Determine the [X, Y] coordinate at the center of the cell enclosing the given text.  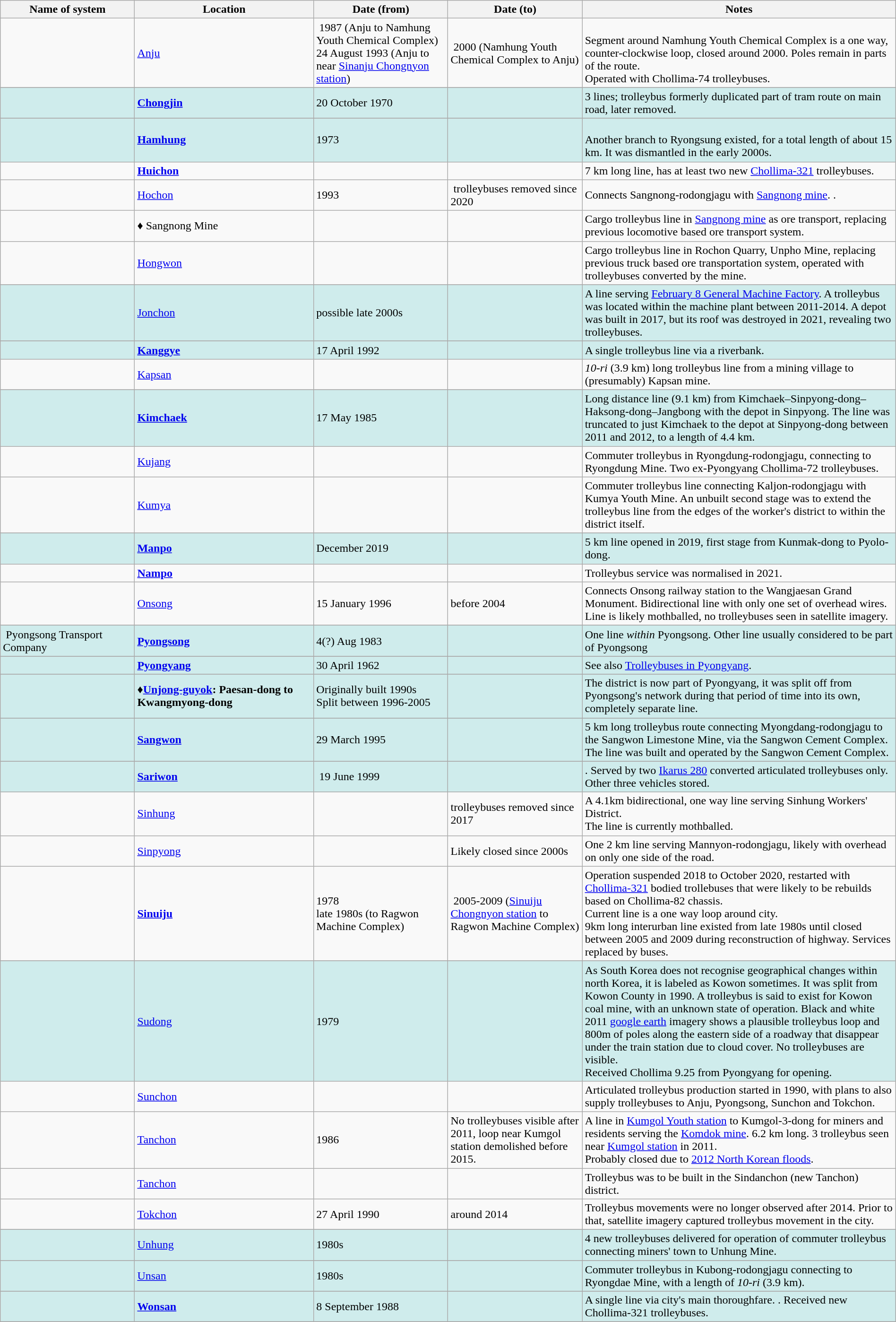
Jonchon [224, 313]
Chongjin [224, 103]
Nampo [224, 573]
Unhung [224, 1245]
27 April 1990 [381, 1214]
A single line via city's main thoroughfare. . Received new Chollima-321 trolleybuses. [739, 1307]
Manpo [224, 548]
Pyongsong [224, 641]
Hamhung [224, 140]
Originally built 1990sSplit between 1996-2005 [381, 696]
2005-2009 (Sinuiju Chongnyon station to Ragwon Machine Complex) [515, 913]
A single trolleybus line via a riverbank. [739, 350]
17 April 1992 [381, 350]
15 January 1996 [381, 604]
Likely closed since 2000s [515, 851]
Hochon [224, 195]
Huichon [224, 171]
Trolleybus was to be built in the Sindanchon (new Tanchon) district. [739, 1183]
Cargo trolleybus line in Sangnong mine as ore transport, replacing previous locomotive based ore transport system. [739, 226]
Trolleybus service was normalised in 2021. [739, 573]
Kujang [224, 461]
around 2014 [515, 1214]
2000 (Namhung Youth Chemical Complex to Anju) [515, 53]
Pyongyang [224, 665]
Sinpyong [224, 851]
♦ Sangnong Mine [224, 226]
The district is now part of Pyongyang, it was split off from Pyongsong's network during that period of time into its own, completely separate line. [739, 696]
possible late 2000s [381, 313]
No trolleybuses visible after 2011, loop near Kumgol station demolished before 2015. [515, 1139]
Sariwon [224, 776]
Sudong [224, 1021]
One 2 km line serving Mannyon-rodongjagu, likely with overhead on only one side of the road. [739, 851]
Kanggye [224, 350]
1987 (Anju to Namhung Youth Chemical Complex)24 August 1993 (Anju to near Sinanju Chongnyon station) [381, 53]
Date (to) [515, 9]
Commuter trolleybus in Kubong-rodongjagu connecting to Ryongdae Mine, with a length of 10-ri (3.9 km). [739, 1276]
One line within Pyongsong. Other line usually considered to be part of Pyongsong [739, 641]
8 September 1988 [381, 1307]
1979 [381, 1021]
Onsong [224, 604]
Unsan [224, 1276]
♦Unjong-guyok: Paesan-dong to Kwangmyong-dong [224, 696]
A 4.1km bidirectional, one way line serving Sinhung Workers' District.The line is currently mothballed. [739, 814]
Trolleybus movements were no longer observed after 2014. Prior to that, satellite imagery captured trolleybus movement in the city. [739, 1214]
5 km line opened in 2019, first stage from Kunmak-dong to Pyolo-dong. [739, 548]
Tokchon [224, 1214]
Name of system [68, 9]
Date (from) [381, 9]
before 2004 [515, 604]
1986 [381, 1139]
Sunchon [224, 1096]
Hongwon [224, 263]
Sangwon [224, 739]
. Served by two Ikarus 280 converted articulated trolleybuses only. Other three vehicles stored. [739, 776]
29 March 1995 [381, 739]
10-ri (3.9 km) long trolleybus line from a mining village to (presumably) Kapsan mine. [739, 374]
December 2019 [381, 548]
Another branch to Ryongsung existed, for a total length of about 15 km. It was dismantled in the early 2000s. [739, 140]
Connects Sangnong-rodongjagu with Sangnong mine. . [739, 195]
Sinuiju [224, 913]
1993 [381, 195]
4 new trolleybuses delivered for operation of commuter trolleybus connecting miners' town to Unhung Mine. [739, 1245]
trolleybuses removed since 2020 [515, 195]
19 June 1999 [381, 776]
Pyongsong Transport Company [68, 641]
4(?) Aug 1983 [381, 641]
Anju [224, 53]
30 April 1962 [381, 665]
Location [224, 9]
3 lines; trolleybus formerly duplicated part of tram route on main road, later removed. [739, 103]
Kimchaek [224, 418]
Notes [739, 9]
17 May 1985 [381, 418]
1973 [381, 140]
Kapsan [224, 374]
See also Trolleybuses in Pyongyang. [739, 665]
Sinhung [224, 814]
Kumya [224, 505]
1978 late 1980s (to Ragwon Machine Complex) [381, 913]
Commuter trolleybus in Ryongdung-rodongjagu, connecting to Ryongdung Mine. Two ex-Pyongyang Chollima-72 trolleybuses. [739, 461]
Articulated trolleybus production started in 1990, with plans to also supply trolleybuses to Anju, Pyongsong, Sunchon and Tokchon. [739, 1096]
Wonsan [224, 1307]
trolleybuses removed since 2017 [515, 814]
20 October 1970 [381, 103]
7 km long line, has at least two new Chollima-321 trolleybuses. [739, 171]
